Identify which cell holds the provided text, then report its [X, Y] central coordinate. 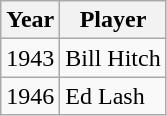
Year [30, 20]
1943 [30, 58]
1946 [30, 96]
Ed Lash [113, 96]
Player [113, 20]
Bill Hitch [113, 58]
